Scan for the cell matching the given text and deliver its (X, Y) coordinate at center. 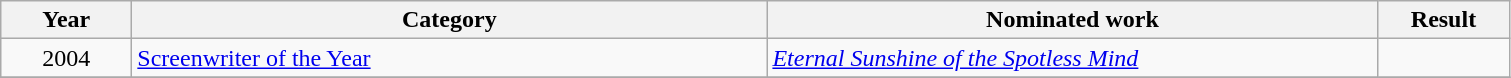
Result (1444, 20)
2004 (66, 58)
Year (66, 20)
Screenwriter of the Year (450, 58)
Nominated work (1072, 20)
Category (450, 20)
Eternal Sunshine of the Spotless Mind (1072, 58)
